Output the (X, Y) coordinate of the center of the cell containing the given text.  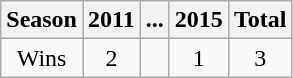
Season (42, 20)
2011 (111, 20)
2 (111, 58)
Wins (42, 58)
3 (260, 58)
2015 (198, 20)
1 (198, 58)
Total (260, 20)
... (154, 20)
